Scan for the cell matching the given text and deliver its (X, Y) coordinate at center. 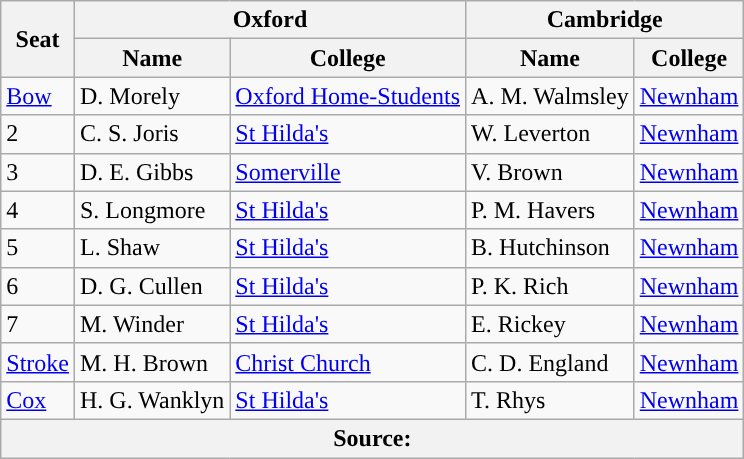
Source: (372, 438)
Somerville (348, 172)
W. Leverton (550, 134)
D. G. Cullen (152, 286)
S. Longmore (152, 210)
Oxford Home-Students (348, 96)
T. Rhys (550, 400)
B. Hutchinson (550, 248)
Bow (38, 96)
M. Winder (152, 324)
Cambridge (605, 20)
M. H. Brown (152, 362)
C. S. Joris (152, 134)
5 (38, 248)
H. G. Wanklyn (152, 400)
6 (38, 286)
A. M. Walmsley (550, 96)
V. Brown (550, 172)
4 (38, 210)
Cox (38, 400)
7 (38, 324)
D. E. Gibbs (152, 172)
E. Rickey (550, 324)
2 (38, 134)
P. K. Rich (550, 286)
L. Shaw (152, 248)
D. Morely (152, 96)
Seat (38, 39)
Christ Church (348, 362)
Stroke (38, 362)
C. D. England (550, 362)
P. M. Havers (550, 210)
Oxford (270, 20)
3 (38, 172)
